Identify which cell holds the provided text, then report its [x, y] central coordinate. 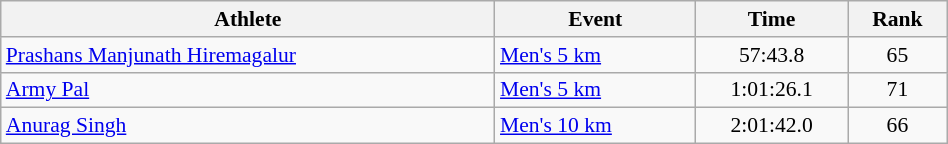
57:43.8 [772, 55]
Men's 10 km [596, 126]
Prashans Manjunath Hiremagalur [248, 55]
Army Pal [248, 90]
66 [898, 126]
Athlete [248, 19]
1:01:26.1 [772, 90]
Anurag Singh [248, 126]
71 [898, 90]
Event [596, 19]
2:01:42.0 [772, 126]
Time [772, 19]
Rank [898, 19]
65 [898, 55]
